Output the (X, Y) coordinate of the center of the cell containing the given text.  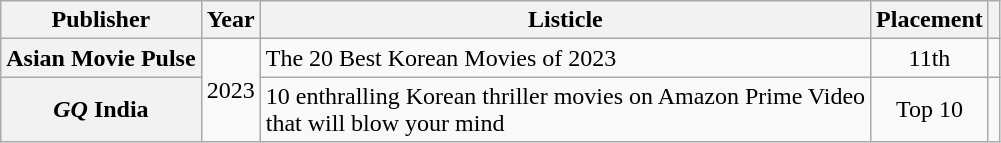
The 20 Best Korean Movies of 2023 (565, 58)
GQ India (101, 110)
Asian Movie Pulse (101, 58)
11th (930, 58)
Listicle (565, 20)
2023 (230, 90)
Year (230, 20)
Placement (930, 20)
10 enthralling Korean thriller movies on Amazon Prime Videothat will blow your mind (565, 110)
Publisher (101, 20)
Top 10 (930, 110)
